Capture the cell that displays the provided text and extract its (x, y) central coordinate. 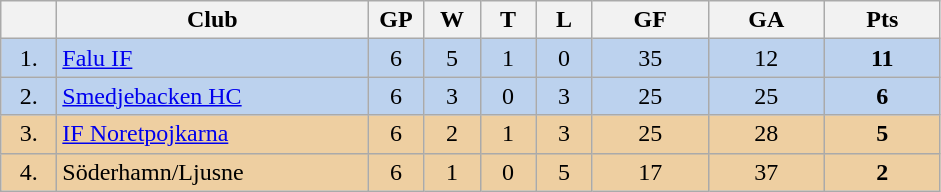
T (508, 20)
11 (882, 58)
4. (29, 172)
IF Noretpojkarna (212, 134)
37 (766, 172)
28 (766, 134)
2. (29, 96)
1. (29, 58)
GP (396, 20)
Pts (882, 20)
W (452, 20)
GA (766, 20)
GF (650, 20)
Club (212, 20)
35 (650, 58)
Smedjebacken HC (212, 96)
Söderhamn/Ljusne (212, 172)
3. (29, 134)
17 (650, 172)
L (564, 20)
Falu IF (212, 58)
12 (766, 58)
